Detect which cell encompasses the target text, then output its [X, Y] center coordinate. 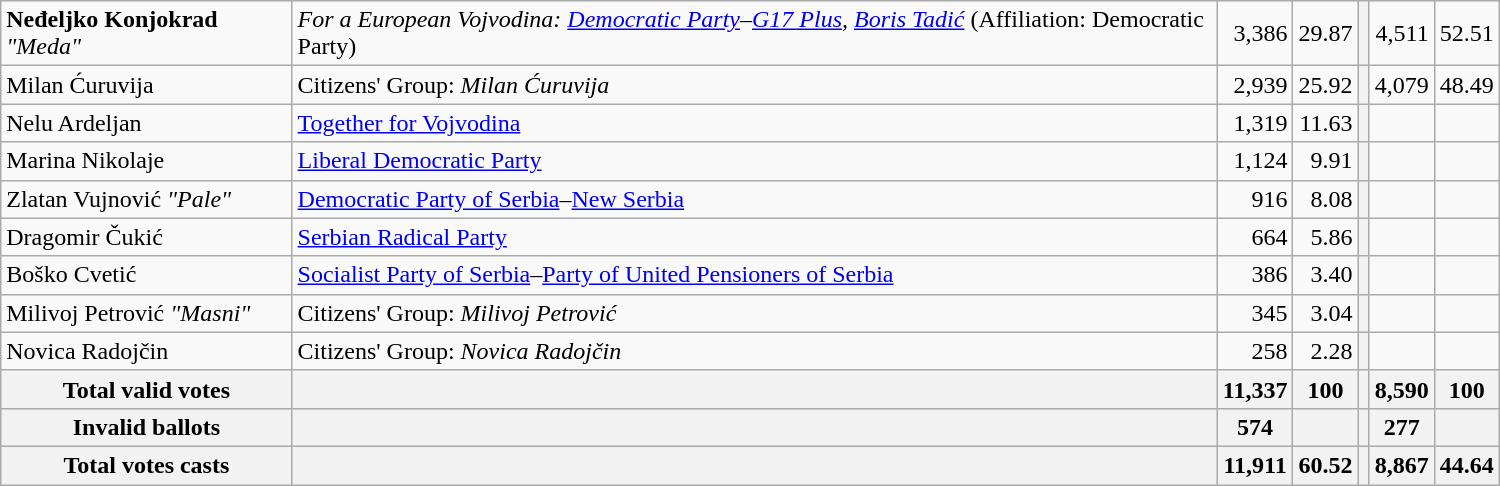
2.28 [1326, 351]
8.08 [1326, 199]
Novica Radojčin [146, 351]
1,124 [1255, 161]
48.49 [1466, 85]
11,911 [1255, 465]
Total valid votes [146, 389]
3,386 [1255, 34]
5.86 [1326, 237]
8,867 [1402, 465]
For a European Vojvodina: Democratic Party–G17 Plus, Boris Tadić (Affiliation: Democratic Party) [754, 34]
Milivoj Petrović "Masni" [146, 313]
Marina Nikolaje [146, 161]
Invalid ballots [146, 427]
Boško Cvetić [146, 275]
Citizens' Group: Milan Ćuruvija [754, 85]
25.92 [1326, 85]
574 [1255, 427]
Socialist Party of Serbia–Party of United Pensioners of Serbia [754, 275]
11.63 [1326, 123]
3.40 [1326, 275]
Dragomir Čukić [146, 237]
52.51 [1466, 34]
Democratic Party of Serbia–New Serbia [754, 199]
Citizens' Group: Novica Radojčin [754, 351]
11,337 [1255, 389]
345 [1255, 313]
Citizens' Group: Milivoj Petrović [754, 313]
Milan Ćuruvija [146, 85]
Nelu Ardeljan [146, 123]
Liberal Democratic Party [754, 161]
8,590 [1402, 389]
916 [1255, 199]
Zlatan Vujnović "Pale" [146, 199]
Neđeljko Konjokrad "Meda" [146, 34]
258 [1255, 351]
Total votes casts [146, 465]
9.91 [1326, 161]
4,511 [1402, 34]
1,319 [1255, 123]
3.04 [1326, 313]
2,939 [1255, 85]
664 [1255, 237]
277 [1402, 427]
Serbian Radical Party [754, 237]
60.52 [1326, 465]
44.64 [1466, 465]
4,079 [1402, 85]
386 [1255, 275]
Together for Vojvodina [754, 123]
29.87 [1326, 34]
